For the text-containing cell, return its midpoint in (x, y) coordinate format. 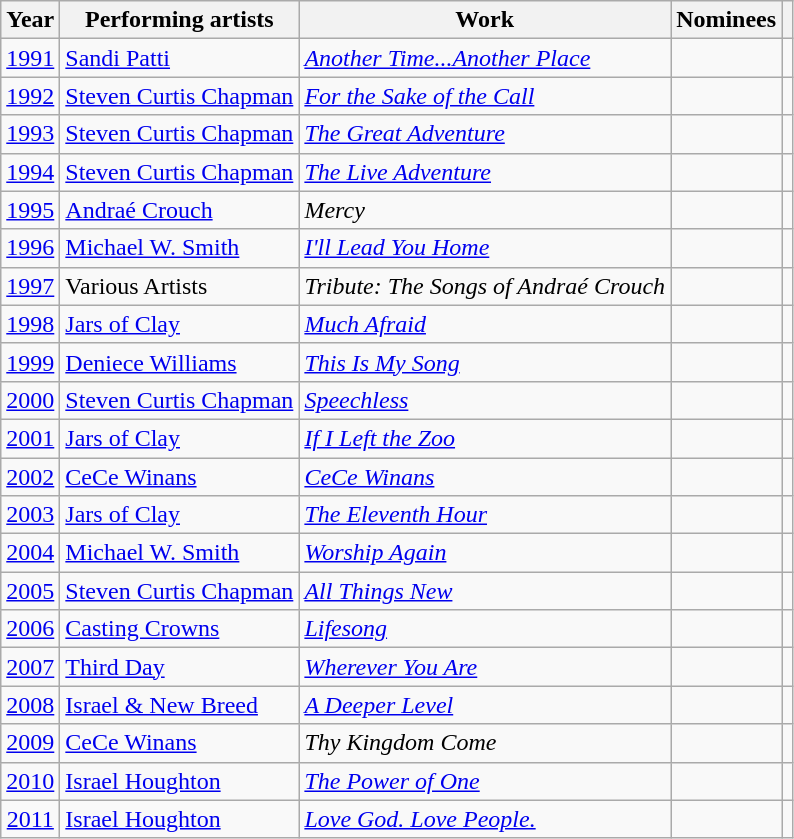
Wherever You Are (485, 667)
Sandi Patti (180, 58)
1993 (30, 134)
This Is My Song (485, 362)
1991 (30, 58)
2002 (30, 477)
2003 (30, 515)
2000 (30, 400)
Another Time...Another Place (485, 58)
1997 (30, 286)
2004 (30, 553)
1998 (30, 324)
2008 (30, 705)
Lifesong (485, 629)
I'll Lead You Home (485, 248)
2005 (30, 591)
Nominees (726, 20)
Worship Again (485, 553)
1996 (30, 248)
2006 (30, 629)
The Great Adventure (485, 134)
Performing artists (180, 20)
Thy Kingdom Come (485, 743)
2009 (30, 743)
Year (30, 20)
The Live Adventure (485, 172)
Andraé Crouch (180, 210)
For the Sake of the Call (485, 96)
2010 (30, 781)
2001 (30, 438)
Israel & New Breed (180, 705)
Speechless (485, 400)
Much Afraid (485, 324)
Mercy (485, 210)
1992 (30, 96)
2011 (30, 819)
2007 (30, 667)
Deniece Williams (180, 362)
Work (485, 20)
Casting Crowns (180, 629)
Love God. Love People. (485, 819)
1994 (30, 172)
Third Day (180, 667)
Various Artists (180, 286)
A Deeper Level (485, 705)
The Eleventh Hour (485, 515)
1999 (30, 362)
All Things New (485, 591)
Tribute: The Songs of Andraé Crouch (485, 286)
1995 (30, 210)
The Power of One (485, 781)
If I Left the Zoo (485, 438)
